Return the [X, Y] coordinate for the center point of the cell that contains the specified text.  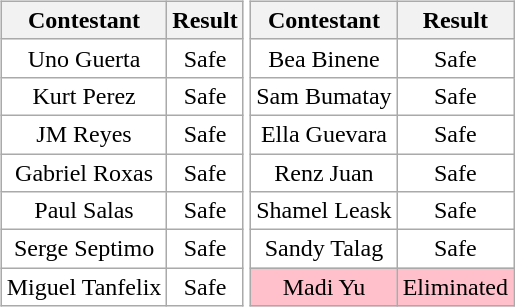
Paul Salas [84, 211]
Kurt Perez [84, 96]
Sandy Talag [324, 249]
Eliminated [455, 287]
Miguel Tanfelix [84, 287]
Serge Septimo [84, 249]
JM Reyes [84, 134]
Uno Guerta [84, 58]
Shamel Leask [324, 211]
Ella Guevara [324, 134]
Bea Binene [324, 58]
Renz Juan [324, 173]
Sam Bumatay [324, 96]
Madi Yu [324, 287]
Gabriel Roxas [84, 173]
